Scan for the cell matching the given text and deliver its [X, Y] coordinate at center. 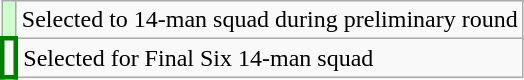
Selected for Final Six 14-man squad [270, 58]
Selected to 14-man squad during preliminary round [270, 20]
